Capture the cell that displays the provided text and extract its (x, y) central coordinate. 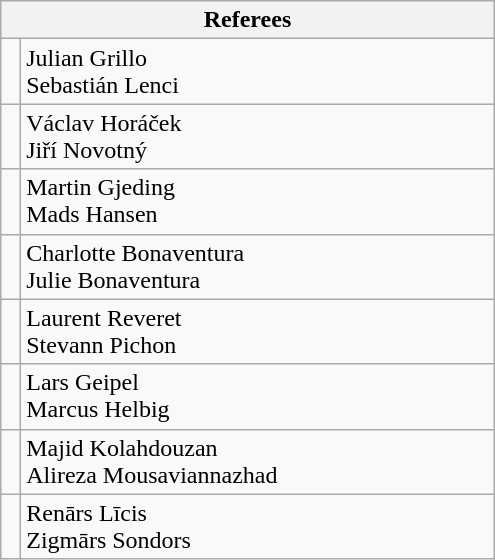
Martin GjedingMads Hansen (258, 202)
Václav HoráčekJiří Novotný (258, 136)
Charlotte BonaventuraJulie Bonaventura (258, 266)
Laurent ReveretStevann Pichon (258, 332)
Julian GrilloSebastián Lenci (258, 72)
Lars GeipelMarcus Helbig (258, 396)
Renārs LīcisZigmārs Sondors (258, 526)
Majid KolahdouzanAlireza Mousaviannazhad (258, 462)
Referees (248, 20)
